Scan for the cell matching the given text and deliver its [x, y] coordinate at center. 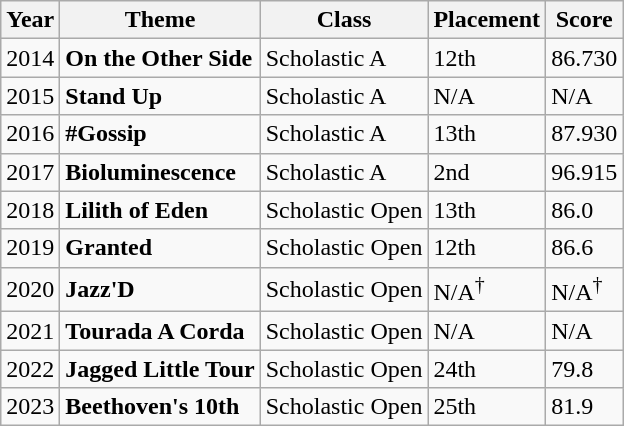
Granted [160, 248]
86.730 [584, 58]
2015 [30, 96]
24th [487, 369]
2019 [30, 248]
2017 [30, 172]
25th [487, 407]
Bioluminescence [160, 172]
2022 [30, 369]
81.9 [584, 407]
Beethoven's 10th [160, 407]
87.930 [584, 134]
Jazz'D [160, 290]
86.6 [584, 248]
Placement [487, 20]
2020 [30, 290]
2016 [30, 134]
#Gossip [160, 134]
Class [344, 20]
On the Other Side [160, 58]
Theme [160, 20]
Year [30, 20]
Lilith of Eden [160, 210]
86.0 [584, 210]
2023 [30, 407]
2021 [30, 331]
2014 [30, 58]
2018 [30, 210]
Jagged Little Tour [160, 369]
Score [584, 20]
Stand Up [160, 96]
79.8 [584, 369]
Tourada A Corda [160, 331]
96.915 [584, 172]
2nd [487, 172]
